Output the (x, y) coordinate of the center of the cell containing the given text.  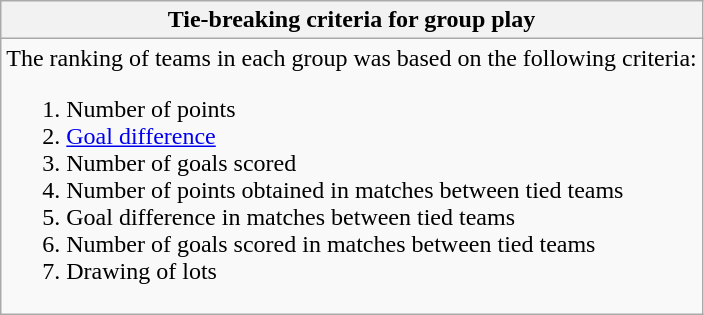
Tie-breaking criteria for group play (352, 20)
